Provide the (X, Y) coordinate of the cell's center where the given text is located.  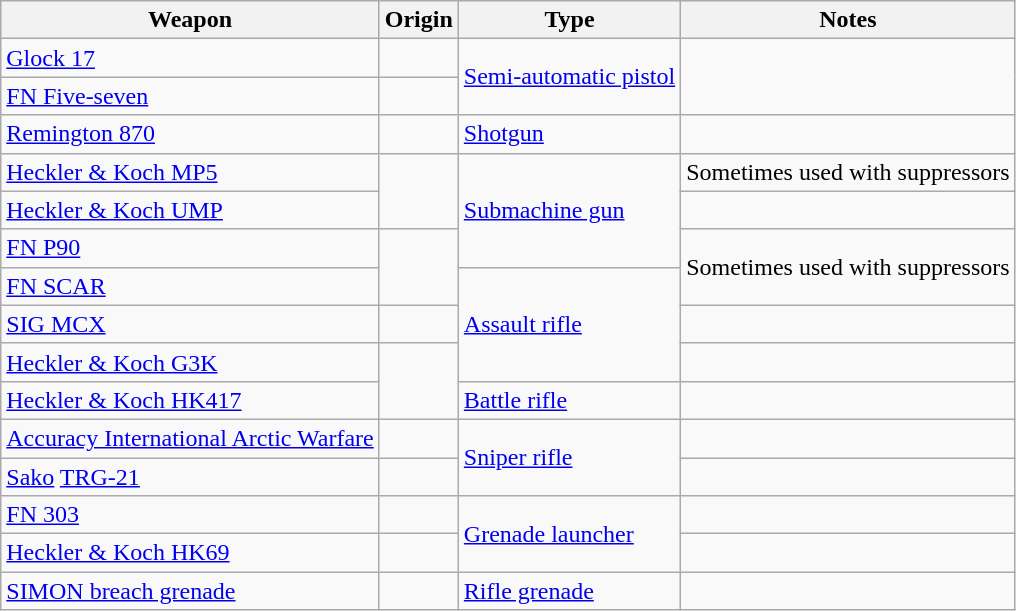
FN SCAR (190, 286)
SIMON breach grenade (190, 591)
Heckler & Koch HK69 (190, 553)
Battle rifle (569, 400)
Heckler & Koch HK417 (190, 400)
Weapon (190, 20)
Remington 870 (190, 134)
Sniper rifle (569, 457)
Heckler & Koch MP5 (190, 172)
Submachine gun (569, 210)
Glock 17 (190, 58)
FN P90 (190, 248)
SIG MCX (190, 324)
Accuracy International Arctic Warfare (190, 438)
Origin (418, 20)
FN 303 (190, 515)
Rifle grenade (569, 591)
Type (569, 20)
Shotgun (569, 134)
Heckler & Koch UMP (190, 210)
Heckler & Koch G3K (190, 362)
Assault rifle (569, 324)
Semi-automatic pistol (569, 77)
FN Five-seven (190, 96)
Sako TRG-21 (190, 477)
Notes (848, 20)
Grenade launcher (569, 534)
